Locate the cell with the specified text and output its (X, Y) center coordinate. 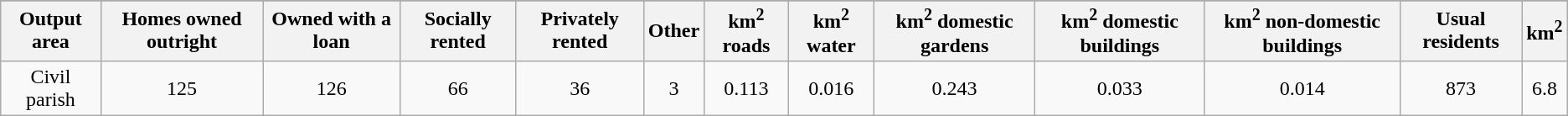
Other (673, 31)
Privately rented (580, 31)
126 (332, 87)
Homes owned outright (182, 31)
0.243 (955, 87)
0.033 (1120, 87)
Usual residents (1461, 31)
0.014 (1302, 87)
36 (580, 87)
0.113 (747, 87)
Owned with a loan (332, 31)
6.8 (1545, 87)
Socially rented (457, 31)
Output area (50, 31)
km2 (1545, 31)
873 (1461, 87)
3 (673, 87)
66 (457, 87)
km2 roads (747, 31)
0.016 (831, 87)
km2 domestic buildings (1120, 31)
km2 domestic gardens (955, 31)
Civil parish (50, 87)
km2 water (831, 31)
km2 non-domestic buildings (1302, 31)
125 (182, 87)
